Provide the (x, y) coordinate of the cell's center where the given text is located.  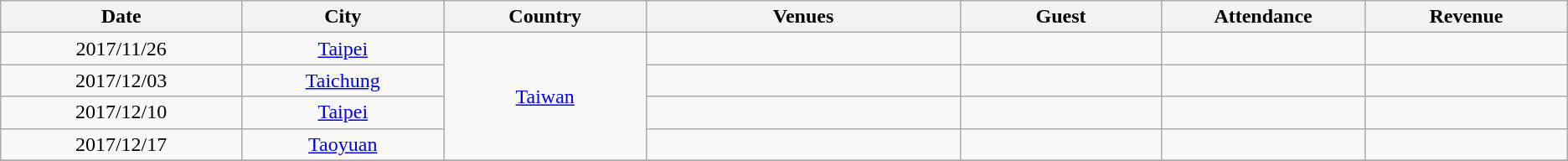
2017/12/03 (121, 80)
Taiwan (544, 96)
Attendance (1263, 17)
Guest (1061, 17)
City (343, 17)
Taichung (343, 80)
Country (544, 17)
2017/12/17 (121, 144)
Taoyuan (343, 144)
Date (121, 17)
2017/11/26 (121, 49)
Venues (802, 17)
2017/12/10 (121, 112)
Revenue (1467, 17)
